Pinpoint the cell where the given text exists, returning its (X, Y) midpoint coordinate. 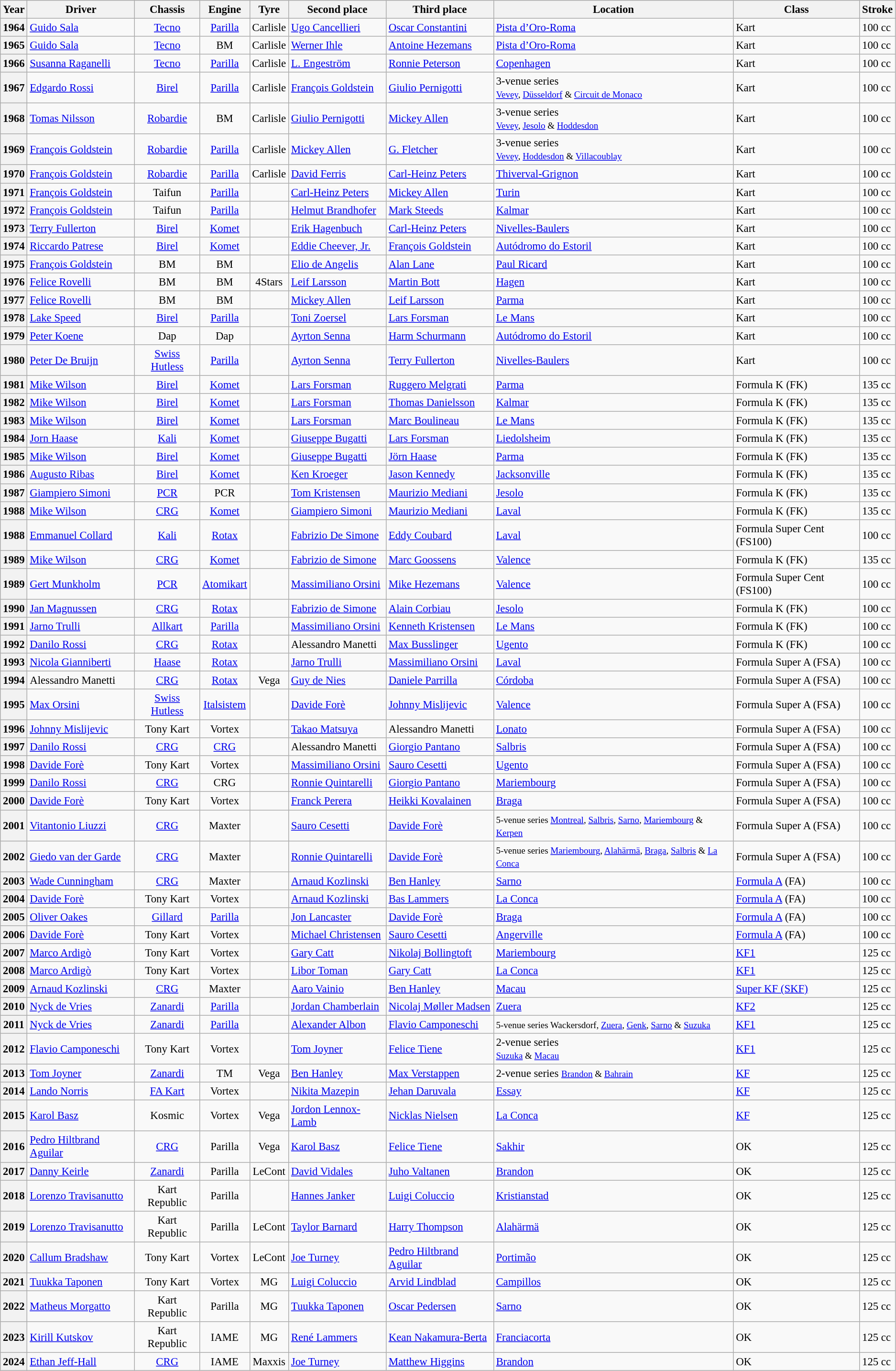
2003 (14, 881)
2000 (14, 801)
2019 (14, 1226)
1977 (14, 300)
Peter Koene (81, 336)
1965 (14, 45)
2017 (14, 1171)
1967 (14, 88)
Giedo van der Garde (81, 856)
1985 (14, 457)
Stroke (878, 10)
Riccardo Patrese (81, 246)
Juho Valtanen (440, 1171)
Nicklas Nielsen (440, 1116)
2022 (14, 1306)
2016 (14, 1147)
3-venue series Vevey, Düsseldorf & Circuit de Monaco (613, 88)
1972 (14, 210)
Wade Cunningham (81, 881)
Fabrizio De Simone (337, 535)
2020 (14, 1258)
1976 (14, 282)
Hagen (613, 282)
Mike Hezemans (440, 584)
1981 (14, 385)
Tom Kristensen (337, 493)
1971 (14, 192)
1993 (14, 662)
Nikolaj Bollingtoft (440, 953)
2001 (14, 825)
Augusto Ribas (81, 475)
René Lammers (337, 1337)
1969 (14, 149)
Gillard (167, 917)
Copenhagen (613, 64)
Angerville (613, 935)
1998 (14, 765)
4Stars (269, 282)
Franciacorta (613, 1337)
2021 (14, 1282)
Jorn Haase (81, 439)
Thomas Danielsson (440, 403)
David Vidales (337, 1171)
3-venue series Vevey, Jesolo & Hoddesdon (613, 119)
KF2 (797, 1007)
Super KF (SKF) (797, 988)
1990 (14, 608)
2006 (14, 935)
Lando Norris (81, 1091)
Alexander Albon (337, 1025)
FA Kart (167, 1091)
Marc Boulineau (440, 421)
Kristianstad (613, 1196)
Matthew Higgins (440, 1361)
1997 (14, 747)
Kean Nakamura-Berta (440, 1337)
TM (225, 1074)
Michael Christensen (337, 935)
Kirill Kutskov (81, 1337)
2012 (14, 1049)
2013 (14, 1074)
2024 (14, 1361)
Tomas Nilsson (81, 119)
Lonato (613, 729)
Italsistem (225, 705)
1996 (14, 729)
Max Verstappen (440, 1074)
Kenneth Kristensen (440, 626)
Nicola Gianniberti (81, 662)
2007 (14, 953)
Guy de Nies (337, 680)
2008 (14, 971)
Haase (167, 662)
Alahärmä (613, 1226)
Chassis (167, 10)
Toni Zoersel (337, 318)
Sakhir (613, 1147)
Year (14, 10)
Oliver Oakes (81, 917)
1970 (14, 174)
Jordon Lennox-Lamb (337, 1116)
1964 (14, 28)
Harry Thompson (440, 1226)
Daniele Parrilla (440, 680)
Vitantonio Liuzzi (81, 825)
Class (797, 10)
1978 (14, 318)
1986 (14, 475)
2004 (14, 899)
1992 (14, 644)
Gert Munkholm (81, 584)
Eddy Coubard (440, 535)
Elio de Angelis (337, 264)
1973 (14, 228)
Alain Corbiau (440, 608)
2014 (14, 1091)
Aaro Vainio (337, 988)
1982 (14, 403)
Oscar Pedersen (440, 1306)
Arvid Lindblad (440, 1282)
Edgardo Rossi (81, 88)
Heikki Kovalainen (440, 801)
1975 (14, 264)
2-venue series Brandon & Bahrain (613, 1074)
2-venue seriesSuzuka & Macau (613, 1049)
Antoine Hezemans (440, 45)
Liedolsheim (613, 439)
Kosmic (167, 1116)
Córdoba (613, 680)
Atomikart (225, 584)
Turin (613, 192)
Eddie Cheever, Jr. (337, 246)
2023 (14, 1337)
Libor Toman (337, 971)
Second place (337, 10)
G. Fletcher (440, 149)
Jason Kennedy (440, 475)
Macau (613, 988)
2009 (14, 988)
5-venue series Mariembourg, Alahärmä, Braga, Salbris & La Conca (613, 856)
Jan Magnussen (81, 608)
Franck Perera (337, 801)
Jörn Haase (440, 457)
2005 (14, 917)
Ethan Jeff-Hall (81, 1361)
Oscar Constantini (440, 28)
Matheus Morgatto (81, 1306)
2011 (14, 1025)
Taylor Barnard (337, 1226)
1983 (14, 421)
Jordan Chamberlain (337, 1007)
5-venue series Montreal, Salbris, Sarno, Mariembourg & Kerpen (613, 825)
Ugo Cancellieri (337, 28)
Jehan Daruvala (440, 1091)
Jacksonville (613, 475)
Max Busslinger (440, 644)
Jon Lancaster (337, 917)
Werner Ihle (337, 45)
Engine (225, 10)
Lake Speed (81, 318)
Thiverval-Grignon (613, 174)
Harm Schurmann (440, 336)
Ronnie Peterson (440, 64)
1980 (14, 361)
Emmanuel Collard (81, 535)
1984 (14, 439)
Martin Bott (440, 282)
Ken Kroeger (337, 475)
Essay (613, 1091)
2010 (14, 1007)
1999 (14, 783)
1966 (14, 64)
Peter De Bruijn (81, 361)
Salbris (613, 747)
1974 (14, 246)
Ruggero Melgrati (440, 385)
1987 (14, 493)
Max Orsini (81, 705)
Helmut Brandhofer (337, 210)
1979 (14, 336)
Mark Steeds (440, 210)
Hannes Janker (337, 1196)
1991 (14, 626)
2002 (14, 856)
2015 (14, 1116)
Third place (440, 10)
5-venue series Wackersdorf, Zuera, Genk, Sarno & Suzuka (613, 1025)
Allkart (167, 626)
Danny Keirle (81, 1171)
Bas Lammers (440, 899)
L. Engeström (337, 64)
Nikita Mazepin (337, 1091)
David Ferris (337, 174)
Callum Bradshaw (81, 1258)
Erik Hagenbuch (337, 228)
Paul Ricard (613, 264)
1968 (14, 119)
Zuera (613, 1007)
Susanna Raganelli (81, 64)
Portimão (613, 1258)
1995 (14, 705)
3-venue series Vevey, Hoddesdon & Villacoublay (613, 149)
Campillos (613, 1282)
Maxxis (269, 1361)
1994 (14, 680)
Takao Matsuya (337, 729)
Nicolaj Møller Madsen (440, 1007)
Alan Lane (440, 264)
2018 (14, 1196)
Location (613, 10)
Driver (81, 10)
Marc Goossens (440, 559)
Tyre (269, 10)
